Detect which cell encompasses the target text, then output its [x, y] center coordinate. 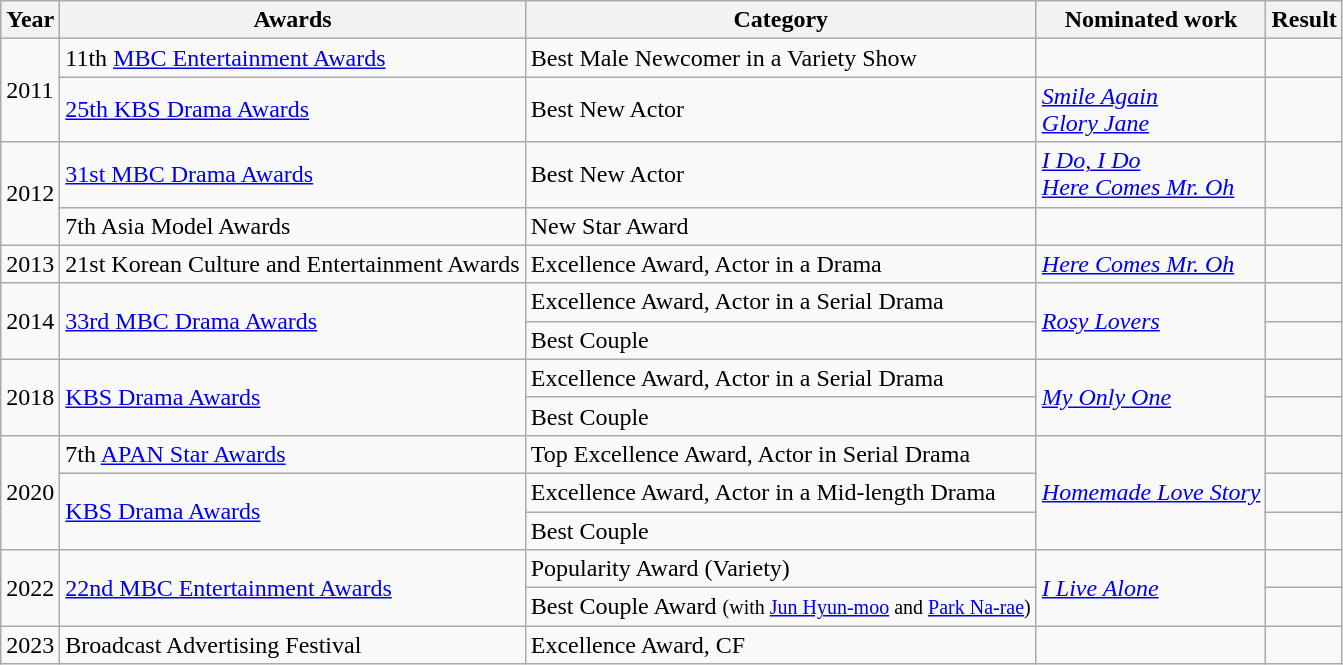
21st Korean Culture and Entertainment Awards [292, 264]
New Star Award [780, 226]
Excellence Award, Actor in a Mid-length Drama [780, 492]
Nominated work [1151, 20]
I Do, I DoHere Comes Mr. Oh [1151, 174]
Rosy Lovers [1151, 321]
31st MBC Drama Awards [292, 174]
25th KBS Drama Awards [292, 110]
Excellence Award, Actor in a Drama [780, 264]
2011 [30, 90]
Excellence Award, CF [780, 645]
2020 [30, 492]
33rd MBC Drama Awards [292, 321]
My Only One [1151, 397]
2022 [30, 588]
Result [1304, 20]
Smile AgainGlory Jane [1151, 110]
22nd MBC Entertainment Awards [292, 588]
2014 [30, 321]
Top Excellence Award, Actor in Serial Drama [780, 454]
I Live Alone [1151, 588]
2013 [30, 264]
2012 [30, 194]
Year [30, 20]
7th APAN Star Awards [292, 454]
11th MBC Entertainment Awards [292, 58]
Broadcast Advertising Festival [292, 645]
2018 [30, 397]
Category [780, 20]
Homemade Love Story [1151, 492]
2023 [30, 645]
Best Male Newcomer in a Variety Show [780, 58]
Popularity Award (Variety) [780, 569]
Here Comes Mr. Oh [1151, 264]
7th Asia Model Awards [292, 226]
Best Couple Award (with Jun Hyun-moo and Park Na-rae) [780, 607]
Awards [292, 20]
